Return the [x, y] coordinate for the center point of the cell that contains the specified text.  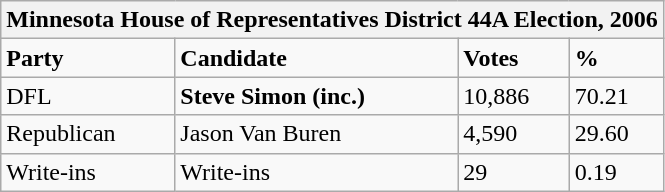
4,590 [514, 134]
10,886 [514, 96]
Republican [88, 134]
DFL [88, 96]
% [616, 58]
Jason Van Buren [316, 134]
Votes [514, 58]
Minnesota House of Representatives District 44A Election, 2006 [332, 20]
Party [88, 58]
Steve Simon (inc.) [316, 96]
Candidate [316, 58]
70.21 [616, 96]
0.19 [616, 172]
29 [514, 172]
29.60 [616, 134]
